Determine the [x, y] coordinate at the center of the cell enclosing the given text.  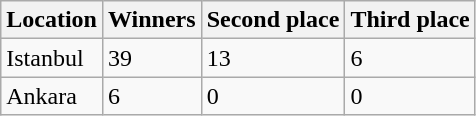
Istanbul [52, 58]
Second place [273, 20]
Ankara [52, 96]
Third place [410, 20]
39 [152, 58]
13 [273, 58]
Winners [152, 20]
Location [52, 20]
